Capture the cell that displays the provided text and extract its [X, Y] central coordinate. 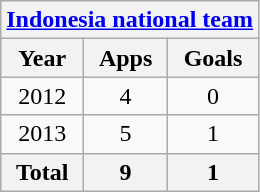
0 [214, 96]
Goals [214, 58]
2012 [42, 96]
Year [42, 58]
Apps [126, 58]
2013 [42, 134]
Indonesia national team [130, 20]
5 [126, 134]
Total [42, 172]
9 [126, 172]
4 [126, 96]
